Scan for the cell matching the given text and deliver its [X, Y] coordinate at center. 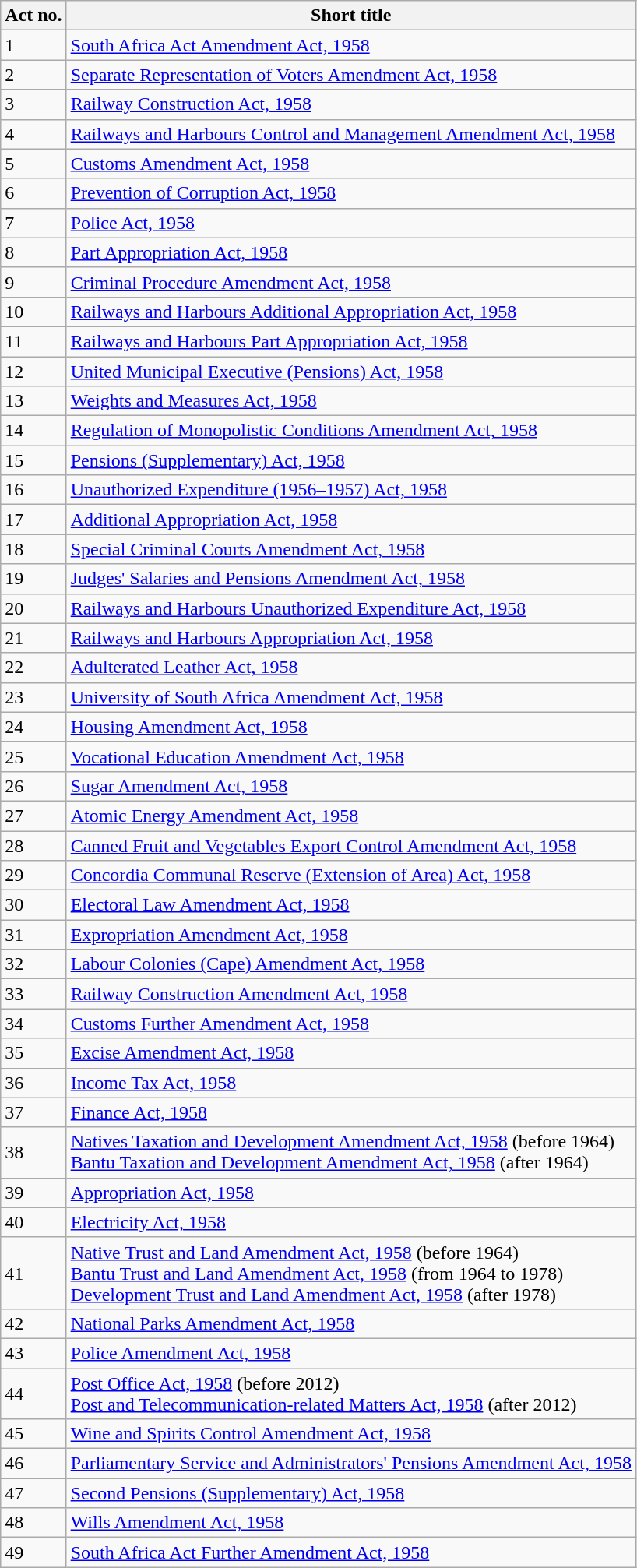
16 [33, 490]
Regulation of Monopolistic Conditions Amendment Act, 1958 [350, 431]
Railways and Harbours Additional Appropriation Act, 1958 [350, 312]
Customs Further Amendment Act, 1958 [350, 1024]
Finance Act, 1958 [350, 1112]
9 [33, 282]
14 [33, 431]
Judges' Salaries and Pensions Amendment Act, 1958 [350, 579]
19 [33, 579]
Railway Construction Amendment Act, 1958 [350, 994]
Electoral Law Amendment Act, 1958 [350, 905]
21 [33, 638]
12 [33, 372]
Wine and Spirits Control Amendment Act, 1958 [350, 1434]
Customs Amendment Act, 1958 [350, 164]
35 [33, 1053]
17 [33, 520]
8 [33, 252]
6 [33, 193]
48 [33, 1523]
31 [33, 935]
Railways and Harbours Appropriation Act, 1958 [350, 638]
Part Appropriation Act, 1958 [350, 252]
4 [33, 134]
Post Office Act, 1958 (before 2012) Post and Telecommunication-related Matters Act, 1958 (after 2012) [350, 1393]
13 [33, 401]
33 [33, 994]
Wills Amendment Act, 1958 [350, 1523]
Additional Appropriation Act, 1958 [350, 520]
Excise Amendment Act, 1958 [350, 1053]
11 [33, 341]
Housing Amendment Act, 1958 [350, 727]
7 [33, 223]
Parliamentary Service and Administrators' Pensions Amendment Act, 1958 [350, 1464]
Second Pensions (Supplementary) Act, 1958 [350, 1493]
University of South Africa Amendment Act, 1958 [350, 697]
20 [33, 608]
Weights and Measures Act, 1958 [350, 401]
Pensions (Supplementary) Act, 1958 [350, 460]
47 [33, 1493]
Railways and Harbours Unauthorized Expenditure Act, 1958 [350, 608]
40 [33, 1222]
United Municipal Executive (Pensions) Act, 1958 [350, 372]
Short title [350, 16]
Act no. [33, 16]
Canned Fruit and Vegetables Export Control Amendment Act, 1958 [350, 845]
46 [33, 1464]
29 [33, 876]
39 [33, 1193]
Railways and Harbours Part Appropriation Act, 1958 [350, 341]
Prevention of Corruption Act, 1958 [350, 193]
44 [33, 1393]
Unauthorized Expenditure (1956–1957) Act, 1958 [350, 490]
3 [33, 104]
36 [33, 1083]
Criminal Procedure Amendment Act, 1958 [350, 282]
Natives Taxation and Development Amendment Act, 1958 (before 1964) Bantu Taxation and Development Amendment Act, 1958 (after 1964) [350, 1153]
Police Act, 1958 [350, 223]
25 [33, 756]
Expropriation Amendment Act, 1958 [350, 935]
28 [33, 845]
South Africa Act Further Amendment Act, 1958 [350, 1552]
Separate Representation of Voters Amendment Act, 1958 [350, 75]
45 [33, 1434]
37 [33, 1112]
43 [33, 1353]
2 [33, 75]
Concordia Communal Reserve (Extension of Area) Act, 1958 [350, 876]
15 [33, 460]
27 [33, 816]
26 [33, 786]
Railway Construction Act, 1958 [350, 104]
34 [33, 1024]
Sugar Amendment Act, 1958 [350, 786]
24 [33, 727]
49 [33, 1552]
22 [33, 668]
42 [33, 1323]
1 [33, 45]
Labour Colonies (Cape) Amendment Act, 1958 [350, 964]
Special Criminal Courts Amendment Act, 1958 [350, 549]
Railways and Harbours Control and Management Amendment Act, 1958 [350, 134]
23 [33, 697]
Police Amendment Act, 1958 [350, 1353]
18 [33, 549]
41 [33, 1273]
30 [33, 905]
Atomic Energy Amendment Act, 1958 [350, 816]
38 [33, 1153]
Adulterated Leather Act, 1958 [350, 668]
5 [33, 164]
National Parks Amendment Act, 1958 [350, 1323]
32 [33, 964]
Appropriation Act, 1958 [350, 1193]
Vocational Education Amendment Act, 1958 [350, 756]
Electricity Act, 1958 [350, 1222]
Income Tax Act, 1958 [350, 1083]
10 [33, 312]
South Africa Act Amendment Act, 1958 [350, 45]
